Find where the given text appears and provide that cell's center as (x, y) coordinate. 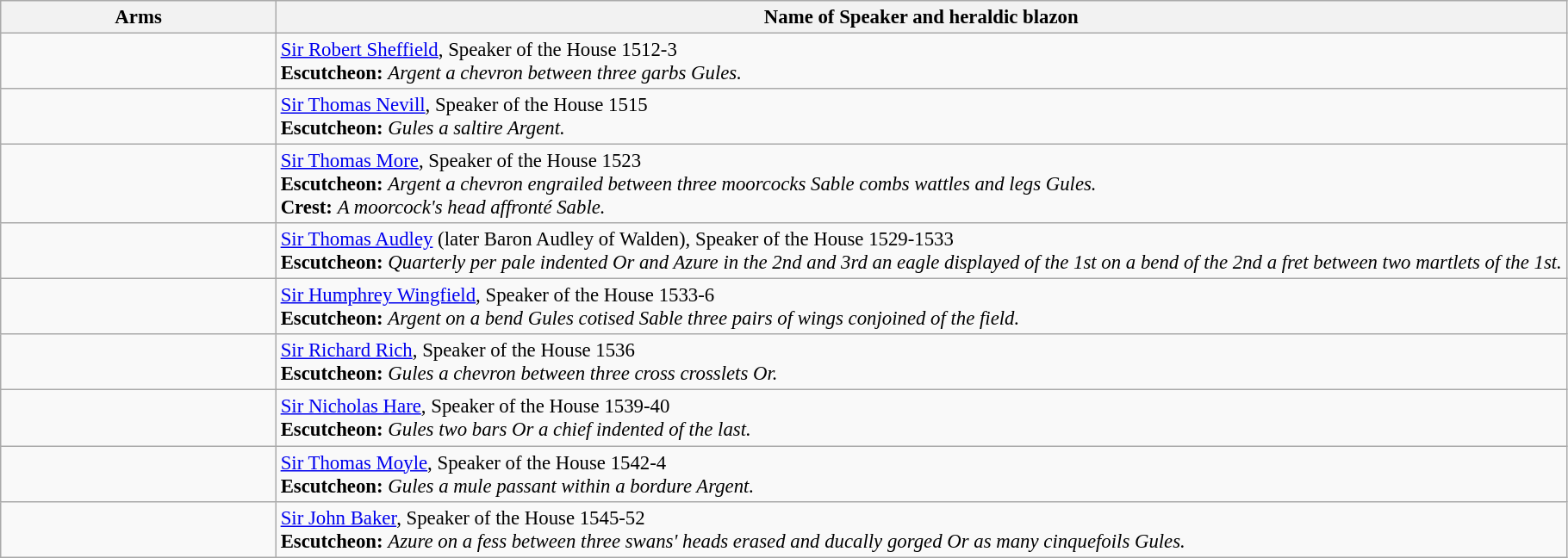
Sir Nicholas Hare, Speaker of the House 1539-40Escutcheon: Gules two bars Or a chief indented of the last. (921, 418)
Sir Richard Rich, Speaker of the House 1536Escutcheon: Gules a chevron between three cross crosslets Or. (921, 362)
Sir Thomas Nevill, Speaker of the House 1515Escutcheon: Gules a saltire Argent. (921, 117)
Name of Speaker and heraldic blazon (921, 17)
Sir Humphrey Wingfield, Speaker of the House 1533-6Escutcheon: Argent on a bend Gules cotised Sable three pairs of wings conjoined of the field. (921, 307)
Sir Thomas Moyle, Speaker of the House 1542-4Escutcheon: Gules a mule passant within a bordure Argent. (921, 474)
Sir Robert Sheffield, Speaker of the House 1512-3Escutcheon: Argent a chevron between three garbs Gules. (921, 62)
Arms (139, 17)
